Detect which cell encompasses the target text, then output its (x, y) center coordinate. 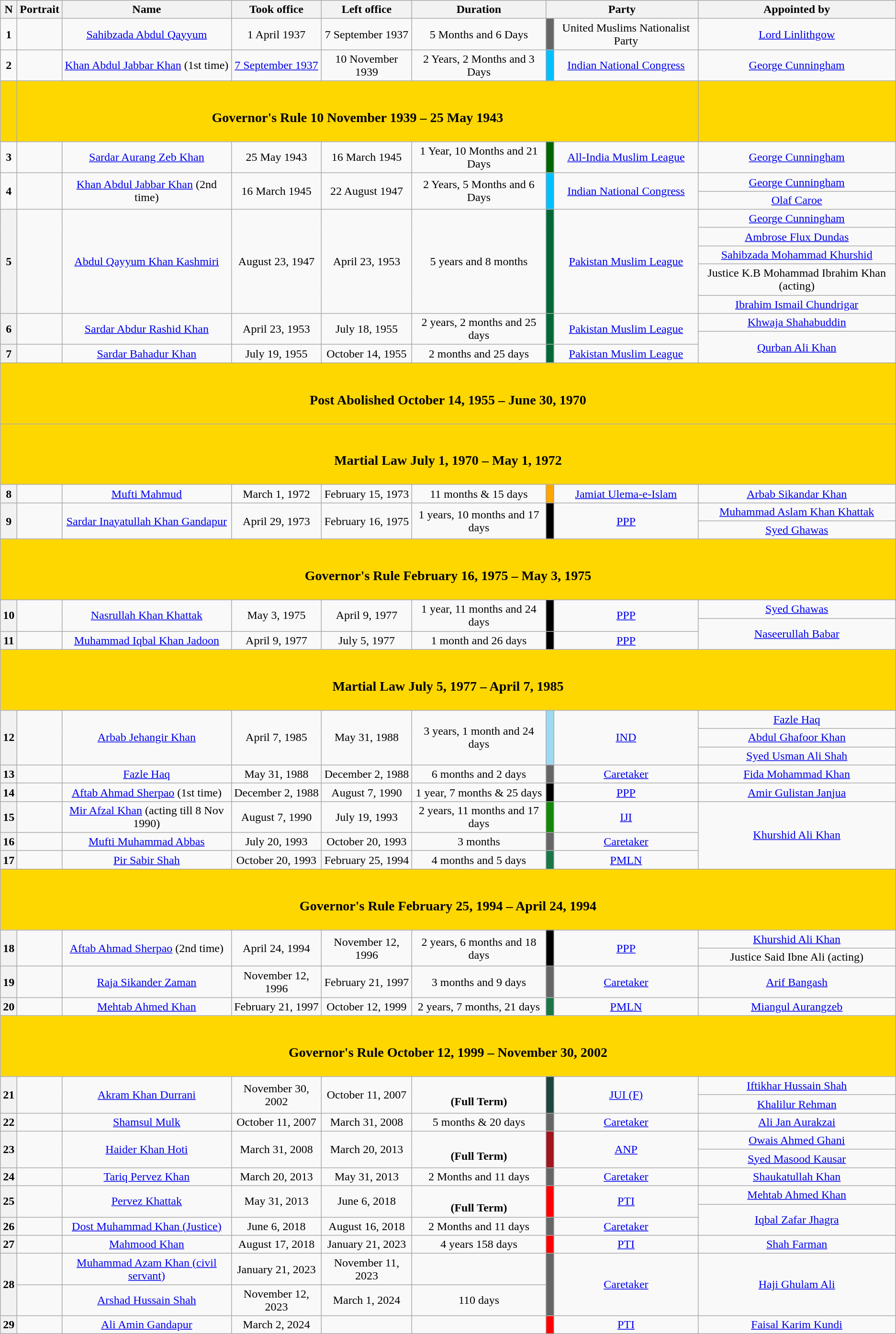
Justice K.B Mohammad Ibrahim Khan (acting) (796, 280)
Ali Amin Gandapur (146, 1325)
Mahmood Khan (146, 1244)
July 19, 1955 (277, 354)
July 19, 1993 (367, 817)
Post Abolished October 14, 1955 – June 30, 1970 (448, 393)
July 18, 1955 (367, 329)
2 years, 11 months and 17 days (479, 817)
2 years, 2 months and 25 days (479, 329)
2 months and 25 days (479, 354)
11 months & 15 days (479, 493)
Olaf Caroe (796, 200)
3 months (479, 841)
Left office (367, 10)
Muhammad Aslam Khan Khattak (796, 512)
3 months and 9 days (479, 982)
Sahibzada Mohammad Khurshid (796, 255)
3 (9, 157)
2 (9, 65)
ANP (626, 1149)
28 (9, 1285)
26 (9, 1226)
15 (9, 817)
1 Year, 10 Months and 21 Days (479, 157)
Qurban Ali Khan (796, 348)
October 14, 1955 (367, 354)
IJI (626, 817)
4 months and 5 days (479, 860)
Governor's Rule February 25, 1994 – April 24, 1994 (448, 899)
6 (9, 329)
May 3, 1975 (277, 616)
Abdul Ghafoor Khan (796, 738)
Sardar Inayatullah Khan Gandapur (146, 521)
17 (9, 860)
Portrait (40, 10)
Owais Ahmed Ghani (796, 1140)
November 12, 2023 (277, 1300)
Arbab Sikandar Khan (796, 493)
Took office (277, 10)
Khwaja Shahabuddin (796, 323)
13 (9, 774)
August 17, 2018 (277, 1244)
Governor's Rule October 12, 1999 – November 30, 2002 (448, 1046)
IND (626, 738)
April 29, 1973 (277, 521)
22 August 1947 (367, 191)
Dost Muhammad Khan (Justice) (146, 1226)
Name (146, 10)
Lord Linlithgow (796, 34)
5 months & 20 days (479, 1122)
N (9, 10)
8 (9, 493)
4 years 158 days (479, 1244)
Khan Abdul Jabbar Khan (1st time) (146, 65)
5 Months and 6 Days (479, 34)
5 years and 8 months (479, 261)
Pir Sabir Shah (146, 860)
November 11, 2023 (367, 1269)
Sardar Aurang Zeb Khan (146, 157)
Khalilur Rehman (796, 1104)
Party (622, 10)
21 (9, 1095)
February 15, 1973 (367, 493)
Amir Gulistan Janjua (796, 792)
25 May 1943 (277, 157)
Mir Afzal Khan (acting till 8 Nov 1990) (146, 817)
Justice Said Ibne Ali (acting) (796, 957)
Martial Law July 5, 1977 – April 7, 1985 (448, 680)
2 years, 7 months, 21 days (479, 1007)
27 (9, 1244)
Jamiat Ulema-e-Islam (626, 493)
Appointed by (796, 10)
20 (9, 1007)
November 30, 2002 (277, 1095)
United Muslims Nationalist Party (626, 34)
Ali Jan Aurakzai (796, 1122)
1 month and 26 days (479, 640)
Nasrullah Khan Khattak (146, 616)
Iqbal Zafar Jhagra (796, 1220)
April 24, 1994 (277, 948)
1 (9, 34)
Shamsul Mulk (146, 1122)
Sahibzada Abdul Qayyum (146, 34)
Ambrose Flux Dundas (796, 236)
July 5, 1977 (367, 640)
24 (9, 1177)
1 year, 7 months & 25 days (479, 792)
19 (9, 982)
Akram Khan Durrani (146, 1095)
All-India Muslim League (626, 157)
Governor's Rule February 16, 1975 – May 3, 1975 (448, 570)
Duration (479, 10)
Arbab Jehangir Khan (146, 738)
1 April 1937 (277, 34)
11 (9, 640)
Shah Farman (796, 1244)
Miangul Aurangzeb (796, 1007)
2 years, 6 months and 18 days (479, 948)
March 1, 2024 (367, 1300)
2 Years, 2 Months and 3 Days (479, 65)
Faisal Karim Kundi (796, 1325)
10 November 1939 (367, 65)
Arshad Hussain Shah (146, 1300)
1 year, 11 months and 24 days (479, 616)
5 (9, 261)
Syed Usman Ali Shah (796, 756)
Iftikhar Hussain Shah (796, 1086)
7 (9, 354)
Aftab Ahmad Sherpao (2nd time) (146, 948)
10 (9, 616)
February 25, 1994 (367, 860)
Martial Law July 1, 1970 – May 1, 1972 (448, 454)
Raja Sikander Zaman (146, 982)
Muhammad Azam Khan (civil servant) (146, 1269)
1 years, 10 months and 17 days (479, 521)
18 (9, 948)
Mufti Muhammad Abbas (146, 841)
25 (9, 1201)
Syed Masood Kausar (796, 1158)
Muhammad Iqbal Khan Jadoon (146, 640)
3 years, 1 month and 24 days (479, 738)
March 1, 1972 (277, 493)
Governor's Rule 10 November 1939 – 25 May 1943 (358, 111)
4 (9, 191)
9 (9, 521)
110 days (479, 1300)
April 7, 1985 (277, 738)
August 23, 1947 (277, 261)
Abdul Qayyum Khan Kashmiri (146, 261)
Haider Khan Hoti (146, 1149)
6 months and 2 days (479, 774)
Arif Bangash (796, 982)
Mufti Mahmud (146, 493)
23 (9, 1149)
Haji Ghulam Ali (796, 1285)
Ibrahim Ismail Chundrigar (796, 304)
14 (9, 792)
Shaukatullah Khan (796, 1177)
March 2, 2024 (277, 1325)
12 (9, 738)
16 (9, 841)
August 16, 2018 (367, 1226)
Naseerullah Babar (796, 634)
Fida Mohammad Khan (796, 774)
July 20, 1993 (277, 841)
JUI (F) (626, 1095)
February 16, 1975 (367, 521)
Sardar Abdur Rashid Khan (146, 329)
2 Years, 5 Months and 6 Days (479, 191)
22 (9, 1122)
29 (9, 1325)
Tariq Pervez Khan (146, 1177)
Aftab Ahmad Sherpao (1st time) (146, 792)
Pervez Khattak (146, 1201)
October 12, 1999 (367, 1007)
Khan Abdul Jabbar Khan (2nd time) (146, 191)
Sardar Bahadur Khan (146, 354)
